From the cell containing the given text, extract its center point as (X, Y) coordinate. 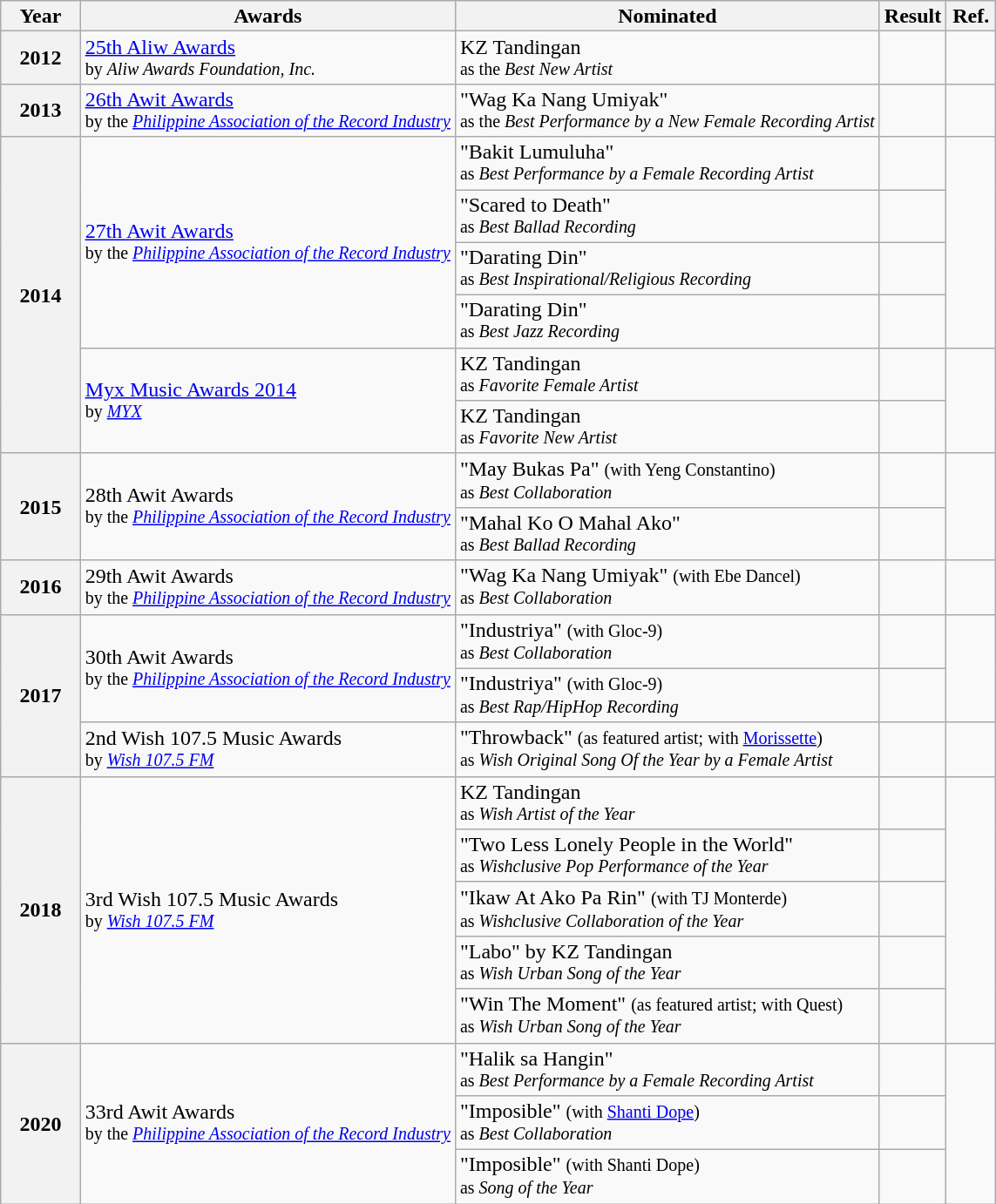
"Scared to Death"as Best Ballad Recording (667, 216)
"Darating Din"as Best Jazz Recording (667, 322)
KZ Tandinganas the Best New Artist (667, 57)
33rd Awit Awardsby the Philippine Association of the Record Industry (268, 1124)
26th Awit Awardsby the Philippine Association of the Record Industry (268, 110)
"Bakit Lumuluha"as Best Performance by a Female Recording Artist (667, 164)
"Halik sa Hangin"as Best Performance by a Female Recording Artist (667, 1070)
"Imposible" (with Shanti Dope) as Song of the Year (667, 1177)
KZ Tandinganas Favorite Female Artist (667, 375)
"Win The Moment" (as featured artist; with Quest)as Wish Urban Song of the Year (667, 1016)
2020 (40, 1124)
Awards (268, 16)
2013 (40, 110)
29th Awit Awardsby the Philippine Association of the Record Industry (268, 587)
25th Aliw Awardsby Aliw Awards Foundation, Inc. (268, 57)
2017 (40, 695)
2016 (40, 587)
"Industriya" (with Gloc-9) as Best Collaboration (667, 641)
2012 (40, 57)
"Mahal Ko O Mahal Ako"as Best Ballad Recording (667, 533)
Nominated (667, 16)
"Throwback" (as featured artist; with Morissette)as Wish Original Song Of the Year by a Female Artist (667, 749)
3rd Wish 107.5 Music Awards by Wish 107.5 FM (268, 910)
28th Awit Awardsby the Philippine Association of the Record Industry (268, 507)
30th Awit Awardsby the Philippine Association of the Record Industry (268, 668)
"Wag Ka Nang Umiyak" (with Ebe Dancel) as Best Collaboration (667, 587)
2nd Wish 107.5 Music Awards by Wish 107.5 FM (268, 749)
"Ikaw At Ako Pa Rin" (with TJ Monterde)as Wishclusive Collaboration of the Year (667, 909)
KZ Tandinganas Wish Artist of the Year (667, 803)
2015 (40, 507)
Ref. (971, 16)
"Wag Ka Nang Umiyak"as the Best Performance by a New Female Recording Artist (667, 110)
"May Bukas Pa" (with Yeng Constantino)as Best Collaboration (667, 480)
"Two Less Lonely People in the World"as Wishclusive Pop Performance of the Year (667, 856)
2014 (40, 294)
"Darating Din"as Best Inspirational/Religious Recording (667, 268)
"Industriya" (with Gloc-9) as Best Rap/HipHop Recording (667, 695)
"Imposible" (with Shanti Dope) as Best Collaboration (667, 1123)
Year (40, 16)
Myx Music Awards 2014by MYX (268, 401)
"Labo" by KZ Tandinganas Wish Urban Song of the Year (667, 962)
KZ Tandinganas Favorite New Artist (667, 427)
Result (912, 16)
27th Awit Awardsby the Philippine Association of the Record Industry (268, 242)
2018 (40, 910)
